Detect which cell encompasses the target text, then output its [X, Y] center coordinate. 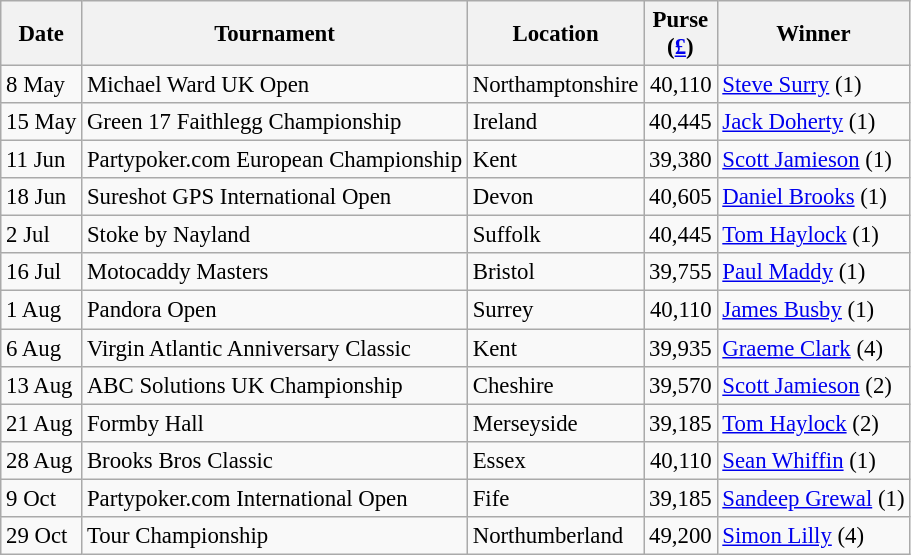
29 Oct [42, 536]
James Busby (1) [814, 310]
Date [42, 34]
Suffolk [555, 235]
Sandeep Grewal (1) [814, 498]
15 May [42, 122]
40,605 [680, 197]
Northumberland [555, 536]
Formby Hall [275, 423]
Cheshire [555, 385]
18 Jun [42, 197]
Motocaddy Masters [275, 273]
Jack Doherty (1) [814, 122]
39,380 [680, 160]
Green 17 Faithlegg Championship [275, 122]
Essex [555, 460]
28 Aug [42, 460]
21 Aug [42, 423]
Brooks Bros Classic [275, 460]
Surrey [555, 310]
Tour Championship [275, 536]
Stoke by Nayland [275, 235]
8 May [42, 85]
Sean Whiffin (1) [814, 460]
Graeme Clark (4) [814, 348]
1 Aug [42, 310]
Virgin Atlantic Anniversary Classic [275, 348]
Steve Surry (1) [814, 85]
9 Oct [42, 498]
Tom Haylock (1) [814, 235]
39,755 [680, 273]
Fife [555, 498]
Simon Lilly (4) [814, 536]
Devon [555, 197]
Purse(£) [680, 34]
16 Jul [42, 273]
Sureshot GPS International Open [275, 197]
13 Aug [42, 385]
49,200 [680, 536]
ABC Solutions UK Championship [275, 385]
6 Aug [42, 348]
Northamptonshire [555, 85]
Ireland [555, 122]
Tom Haylock (2) [814, 423]
Pandora Open [275, 310]
Merseyside [555, 423]
11 Jun [42, 160]
Partypoker.com European Championship [275, 160]
Winner [814, 34]
Location [555, 34]
Michael Ward UK Open [275, 85]
Scott Jamieson (2) [814, 385]
Partypoker.com International Open [275, 498]
39,570 [680, 385]
Bristol [555, 273]
2 Jul [42, 235]
Paul Maddy (1) [814, 273]
Scott Jamieson (1) [814, 160]
Tournament [275, 34]
39,935 [680, 348]
Daniel Brooks (1) [814, 197]
